Search for the cell housing the specified text and yield its [x, y] center coordinate. 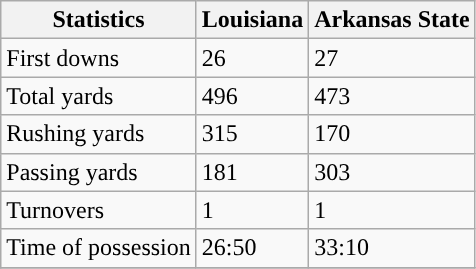
Arkansas State [392, 20]
Passing yards [99, 172]
181 [252, 172]
315 [252, 134]
26:50 [252, 248]
27 [392, 58]
170 [392, 134]
Rushing yards [99, 134]
26 [252, 58]
Time of possession [99, 248]
Turnovers [99, 210]
First downs [99, 58]
Statistics [99, 20]
496 [252, 96]
33:10 [392, 248]
Total yards [99, 96]
473 [392, 96]
303 [392, 172]
Louisiana [252, 20]
